Return [X, Y] of the center of cell containing provided text 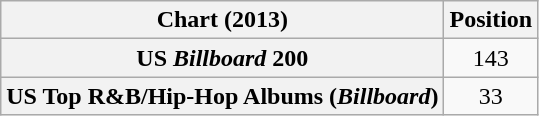
33 [491, 96]
143 [491, 58]
Position [491, 20]
US Top R&B/Hip-Hop Albums (Billboard) [222, 96]
US Billboard 200 [222, 58]
Chart (2013) [222, 20]
